Return the [x, y] coordinate for the center point of the cell that contains the specified text.  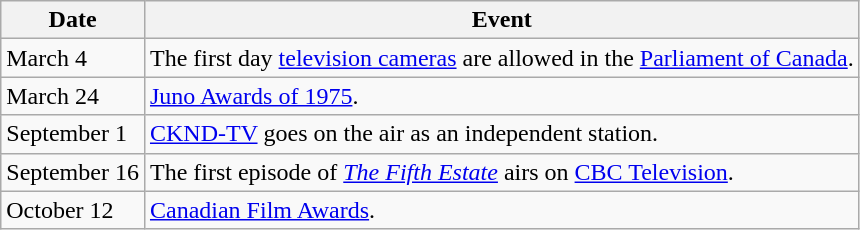
March 4 [73, 58]
Canadian Film Awards. [502, 210]
Event [502, 20]
Date [73, 20]
March 24 [73, 96]
CKND-TV goes on the air as an independent station. [502, 134]
September 16 [73, 172]
Juno Awards of 1975. [502, 96]
The first episode of The Fifth Estate airs on CBC Television. [502, 172]
September 1 [73, 134]
The first day television cameras are allowed in the Parliament of Canada. [502, 58]
October 12 [73, 210]
